Output the [X, Y] coordinate of the center of the cell containing the given text.  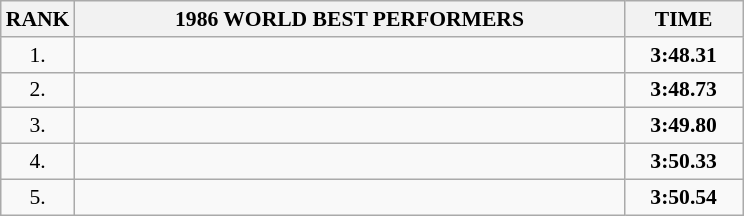
RANK [38, 19]
2. [38, 90]
5. [38, 197]
3:48.31 [684, 55]
3:50.54 [684, 197]
4. [38, 162]
3. [38, 126]
1. [38, 55]
TIME [684, 19]
3:48.73 [684, 90]
3:49.80 [684, 126]
3:50.33 [684, 162]
1986 WORLD BEST PERFORMERS [349, 19]
